For the text-containing cell, return its midpoint in [x, y] coordinate format. 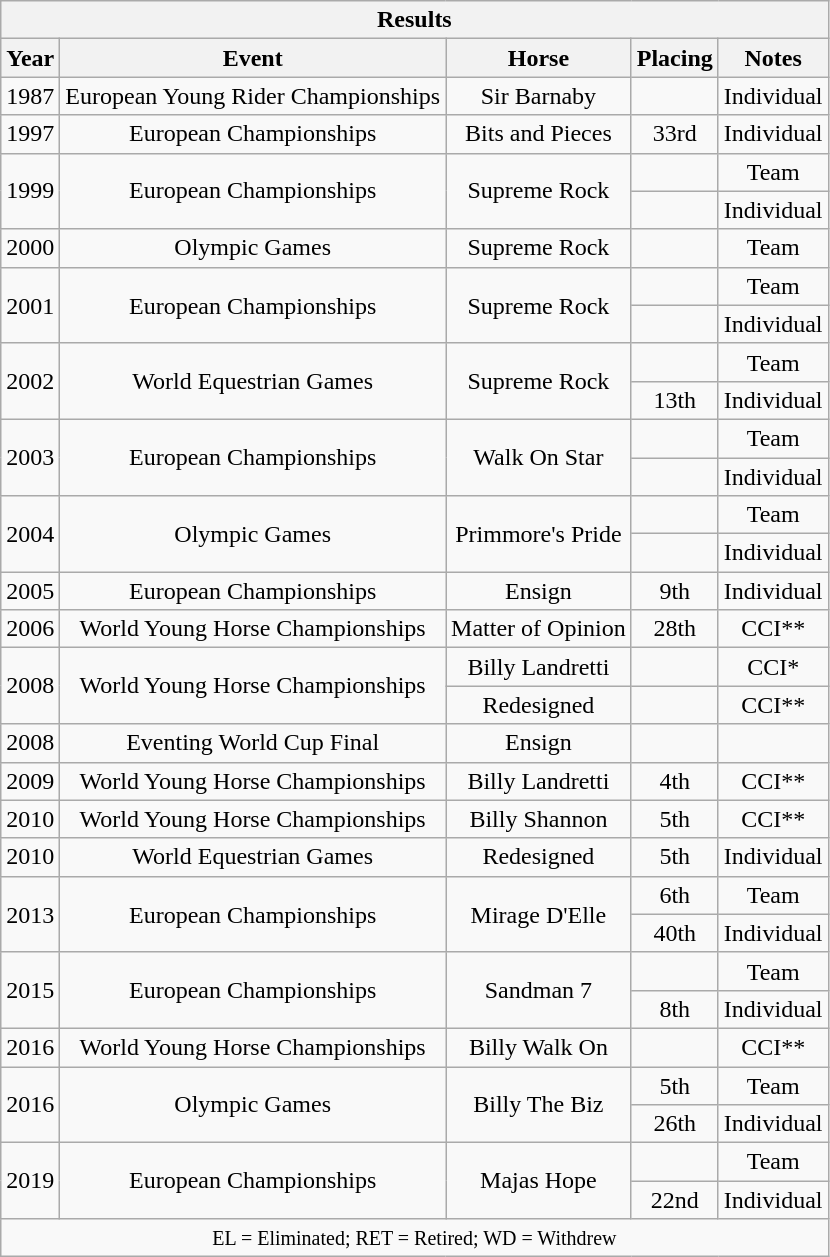
Mirage D'Elle [539, 914]
6th [674, 895]
Placing [674, 58]
Primmore's Pride [539, 534]
2003 [30, 457]
Notes [773, 58]
Eventing World Cup Final [253, 743]
22nd [674, 1200]
Majas Hope [539, 1181]
Year [30, 58]
2006 [30, 629]
40th [674, 933]
Results [414, 20]
2004 [30, 534]
Horse [539, 58]
13th [674, 400]
Billy Shannon [539, 819]
Walk On Star [539, 457]
28th [674, 629]
Billy The Biz [539, 1104]
Sandman 7 [539, 990]
CCI* [773, 667]
1999 [30, 191]
4th [674, 781]
Billy Walk On [539, 1047]
9th [674, 591]
Sir Barnaby [539, 96]
33rd [674, 134]
2015 [30, 990]
Bits and Pieces [539, 134]
1987 [30, 96]
1997 [30, 134]
2009 [30, 781]
2019 [30, 1181]
EL = Eliminated; RET = Retired; WD = Withdrew [414, 1238]
European Young Rider Championships [253, 96]
2001 [30, 305]
2013 [30, 914]
8th [674, 1009]
2002 [30, 381]
2005 [30, 591]
Event [253, 58]
Matter of Opinion [539, 629]
2000 [30, 248]
26th [674, 1124]
